Identify which cell holds the provided text, then report its (X, Y) central coordinate. 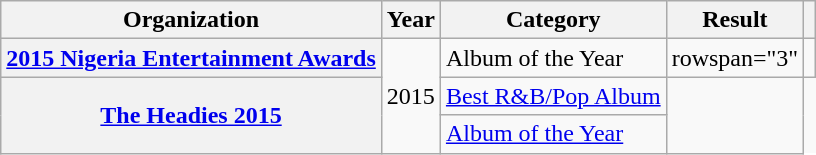
Category (553, 20)
Best R&B/Pop Album (553, 96)
rowspan="3" (735, 58)
Result (735, 20)
Year (410, 20)
2015 (410, 96)
The Headies 2015 (192, 115)
Organization (192, 20)
2015 Nigeria Entertainment Awards (192, 58)
